Detect which cell encompasses the target text, then output its (x, y) center coordinate. 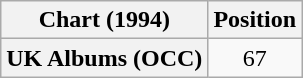
67 (255, 58)
Chart (1994) (104, 20)
UK Albums (OCC) (104, 58)
Position (255, 20)
